Return [x, y] of the center of cell containing provided text 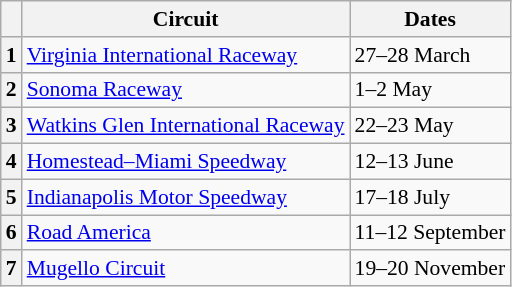
Homestead–Miami Speedway [186, 162]
17–18 July [430, 197]
2 [12, 90]
27–28 March [430, 55]
Road America [186, 233]
5 [12, 197]
Sonoma Raceway [186, 90]
6 [12, 233]
4 [12, 162]
19–20 November [430, 269]
1–2 May [430, 90]
Dates [430, 19]
Indianapolis Motor Speedway [186, 197]
1 [12, 55]
Virginia International Raceway [186, 55]
Watkins Glen International Raceway [186, 126]
Mugello Circuit [186, 269]
12–13 June [430, 162]
11–12 September [430, 233]
22–23 May [430, 126]
3 [12, 126]
Circuit [186, 19]
7 [12, 269]
